Determine the [x, y] coordinate at the center of the cell enclosing the given text.  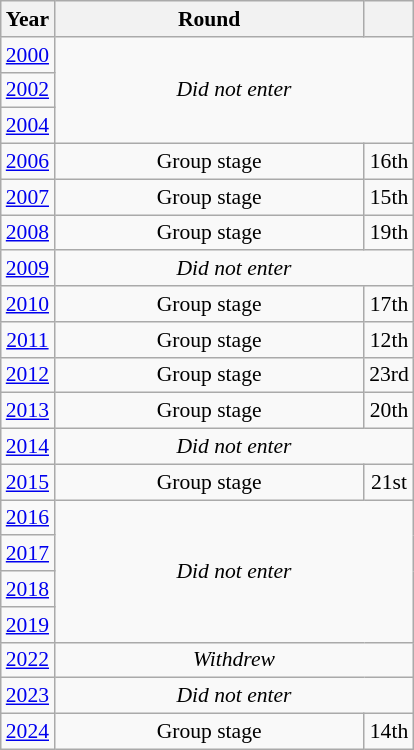
2018 [28, 589]
2017 [28, 554]
2009 [28, 269]
Round [209, 19]
2014 [28, 447]
Year [28, 19]
16th [389, 162]
2011 [28, 340]
2006 [28, 162]
21st [389, 482]
2015 [28, 482]
2012 [28, 375]
12th [389, 340]
2016 [28, 518]
2024 [28, 732]
2008 [28, 233]
2022 [28, 660]
2004 [28, 126]
2023 [28, 696]
2019 [28, 625]
2010 [28, 304]
14th [389, 732]
2000 [28, 55]
2007 [28, 197]
20th [389, 411]
17th [389, 304]
15th [389, 197]
19th [389, 233]
2013 [28, 411]
Withdrew [234, 660]
2002 [28, 90]
23rd [389, 375]
